Detect which cell encompasses the target text, then output its [x, y] center coordinate. 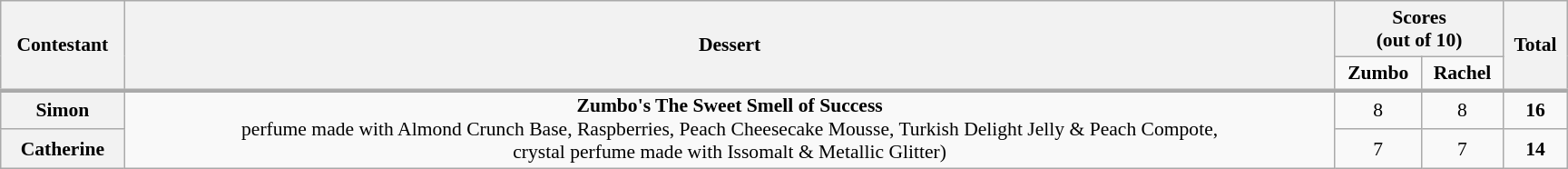
Scores(out of 10) [1419, 29]
Dessert [730, 45]
Contestant [63, 45]
Simon [63, 109]
16 [1535, 109]
Zumbo [1377, 73]
Rachel [1463, 73]
Total [1535, 45]
14 [1535, 149]
Catherine [63, 149]
